Identify which cell holds the provided text, then report its (X, Y) central coordinate. 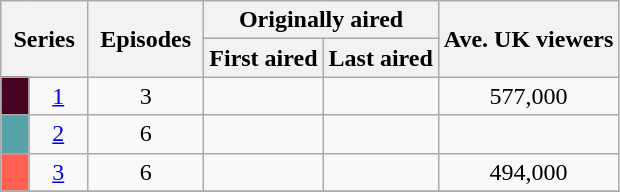
2 (58, 134)
577,000 (528, 96)
Last aired (380, 58)
First aired (264, 58)
494,000 (528, 172)
Ave. UK viewers (528, 39)
Episodes (146, 39)
1 (58, 96)
Originally aired (322, 20)
Series (44, 39)
